Determine the [x, y] coordinate at the center of the cell enclosing the given text.  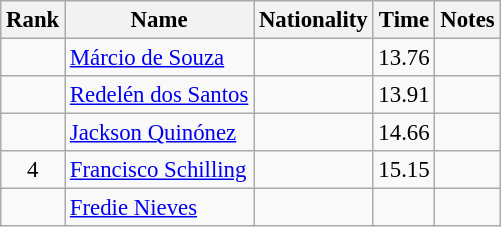
Márcio de Souza [160, 58]
4 [33, 170]
15.15 [404, 170]
Name [160, 20]
Redelén dos Santos [160, 95]
Fredie Nieves [160, 208]
Notes [468, 20]
Time [404, 20]
Nationality [314, 20]
Francisco Schilling [160, 170]
Rank [33, 20]
13.91 [404, 95]
14.66 [404, 133]
13.76 [404, 58]
Jackson Quinónez [160, 133]
